Return the [x, y] coordinate for the center point of the cell that contains the specified text.  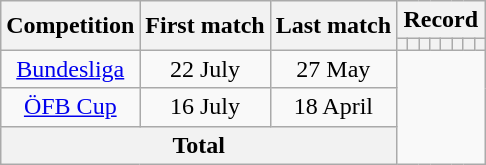
Last match [333, 26]
Bundesliga [70, 69]
16 July [205, 107]
First match [205, 26]
ÖFB Cup [70, 107]
Total [199, 145]
27 May [333, 69]
18 April [333, 107]
Record [441, 20]
22 July [205, 69]
Competition [70, 26]
